From the cell containing the given text, extract its center point as [x, y] coordinate. 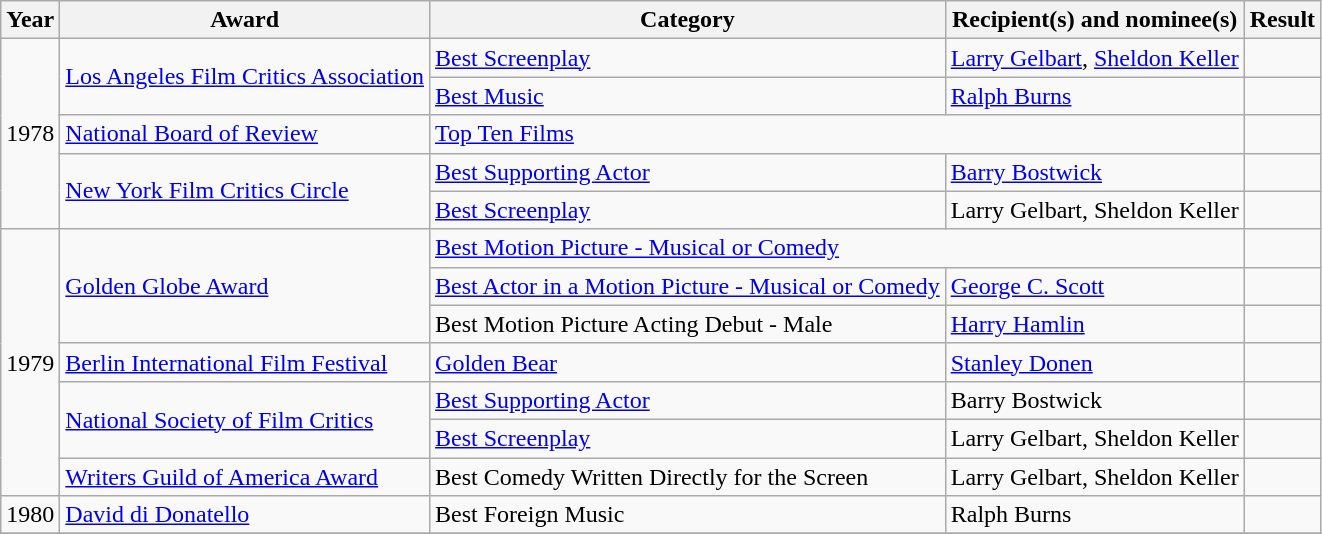
Los Angeles Film Critics Association [245, 77]
Award [245, 20]
Result [1282, 20]
Best Comedy Written Directly for the Screen [688, 477]
Top Ten Films [838, 134]
1980 [30, 515]
Stanley Donen [1094, 362]
Recipient(s) and nominee(s) [1094, 20]
Best Motion Picture - Musical or Comedy [838, 248]
Best Motion Picture Acting Debut - Male [688, 324]
National Board of Review [245, 134]
Year [30, 20]
Best Actor in a Motion Picture - Musical or Comedy [688, 286]
National Society of Film Critics [245, 419]
Best Foreign Music [688, 515]
1978 [30, 134]
Berlin International Film Festival [245, 362]
Best Music [688, 96]
Harry Hamlin [1094, 324]
Golden Globe Award [245, 286]
George C. Scott [1094, 286]
Writers Guild of America Award [245, 477]
Golden Bear [688, 362]
Category [688, 20]
New York Film Critics Circle [245, 191]
1979 [30, 362]
David di Donatello [245, 515]
